For the text-containing cell, return its midpoint in [x, y] coordinate format. 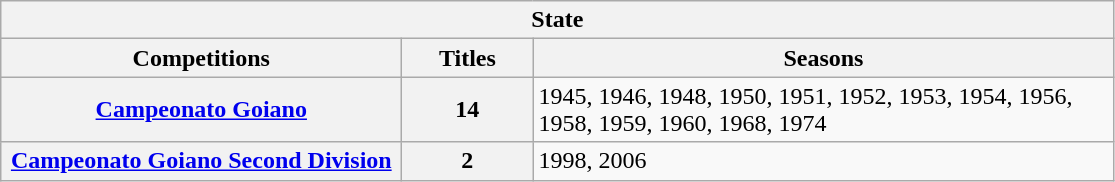
Seasons [824, 58]
14 [468, 110]
State [558, 20]
1945, 1946, 1948, 1950, 1951, 1952, 1953, 1954, 1956, 1958, 1959, 1960, 1968, 1974 [824, 110]
Competitions [202, 58]
Campeonato Goiano Second Division [202, 161]
2 [468, 161]
1998, 2006 [824, 161]
Titles [468, 58]
Campeonato Goiano [202, 110]
